Extract the [x, y] coordinate from the center of the cell holding the provided text.  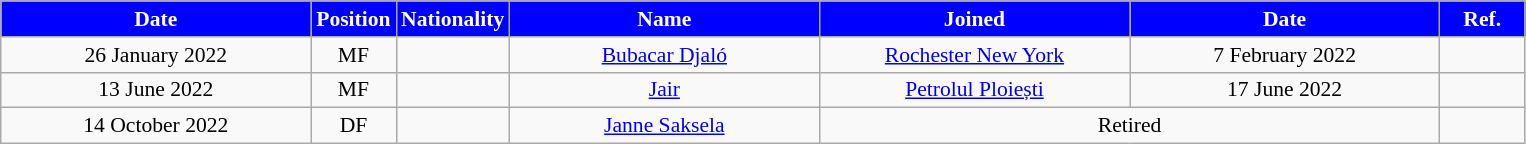
Name [664, 19]
Petrolul Ploiești [974, 90]
26 January 2022 [156, 55]
Position [354, 19]
Joined [974, 19]
7 February 2022 [1285, 55]
Ref. [1482, 19]
13 June 2022 [156, 90]
DF [354, 126]
Jair [664, 90]
Rochester New York [974, 55]
Nationality [452, 19]
14 October 2022 [156, 126]
Janne Saksela [664, 126]
17 June 2022 [1285, 90]
Retired [1129, 126]
Bubacar Djaló [664, 55]
